Search for the cell housing the specified text and yield its [X, Y] center coordinate. 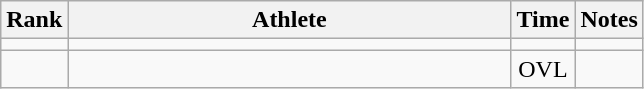
OVL [543, 69]
Time [543, 20]
Athlete [290, 20]
Rank [34, 20]
Notes [609, 20]
